Identify which cell holds the provided text, then report its (x, y) central coordinate. 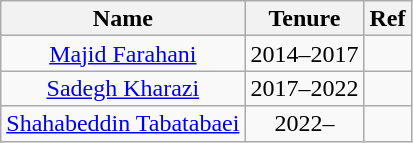
Sadegh Kharazi (123, 88)
Tenure (304, 18)
2017–2022 (304, 88)
Name (123, 18)
Shahabeddin Tabatabaei (123, 124)
2022– (304, 124)
Ref (388, 18)
Majid Farahani (123, 54)
2014–2017 (304, 54)
